Search for the cell housing the specified text and yield its (x, y) center coordinate. 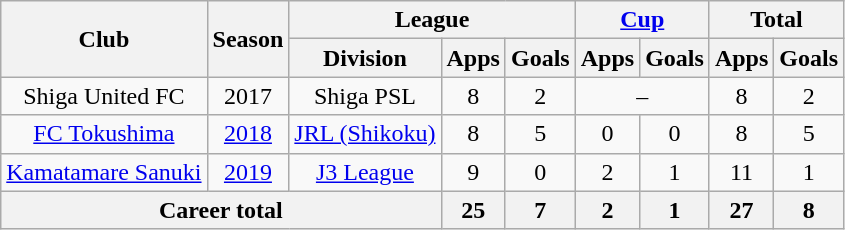
League (432, 20)
Shiga PSL (365, 96)
25 (473, 210)
7 (540, 210)
– (642, 96)
FC Tokushima (104, 134)
11 (741, 172)
2019 (248, 172)
Kamatamare Sanuki (104, 172)
Cup (642, 20)
9 (473, 172)
2017 (248, 96)
Club (104, 39)
JRL (Shikoku) (365, 134)
2018 (248, 134)
Total (776, 20)
Season (248, 39)
Division (365, 58)
27 (741, 210)
Shiga United FC (104, 96)
Career total (221, 210)
J3 League (365, 172)
